Pinpoint the cell where the given text exists, returning its (x, y) midpoint coordinate. 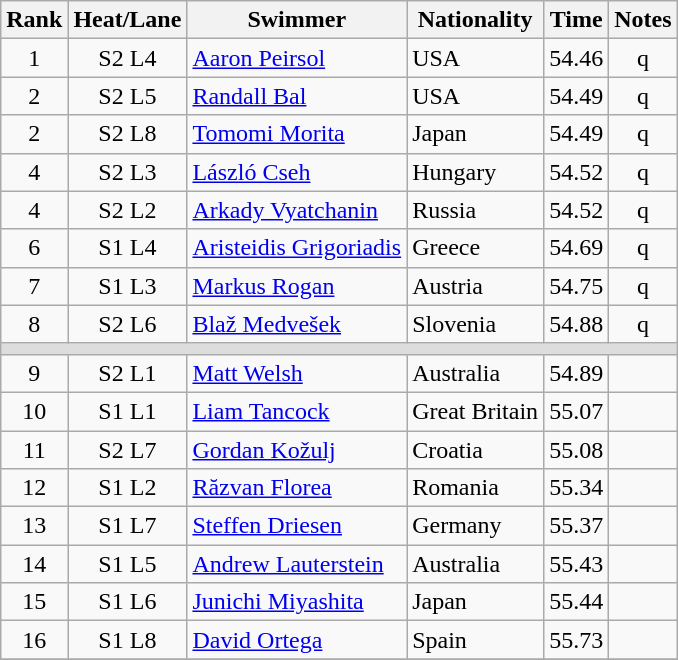
S1 L3 (128, 286)
54.75 (576, 286)
Răzvan Florea (297, 488)
S2 L5 (128, 96)
10 (34, 411)
Nationality (476, 20)
13 (34, 526)
Time (576, 20)
S2 L3 (128, 172)
S1 L1 (128, 411)
9 (34, 373)
7 (34, 286)
Spain (476, 640)
55.07 (576, 411)
S1 L7 (128, 526)
S1 L5 (128, 564)
55.43 (576, 564)
S1 L2 (128, 488)
Blaž Medvešek (297, 324)
Notes (643, 20)
László Cseh (297, 172)
S2 L2 (128, 210)
Slovenia (476, 324)
Croatia (476, 449)
6 (34, 248)
54.89 (576, 373)
Junichi Miyashita (297, 602)
Andrew Lauterstein (297, 564)
S2 L6 (128, 324)
55.34 (576, 488)
14 (34, 564)
S2 L1 (128, 373)
Tomomi Morita (297, 134)
Russia (476, 210)
Gordan Kožulj (297, 449)
54.69 (576, 248)
54.88 (576, 324)
55.44 (576, 602)
Steffen Driesen (297, 526)
Aaron Peirsol (297, 58)
Greece (476, 248)
Rank (34, 20)
Heat/Lane (128, 20)
S2 L8 (128, 134)
Swimmer (297, 20)
S1 L6 (128, 602)
Markus Rogan (297, 286)
54.46 (576, 58)
11 (34, 449)
Randall Bal (297, 96)
David Ortega (297, 640)
Arkady Vyatchanin (297, 210)
Aristeidis Grigoriadis (297, 248)
Romania (476, 488)
8 (34, 324)
55.73 (576, 640)
55.08 (576, 449)
S2 L4 (128, 58)
S1 L8 (128, 640)
55.37 (576, 526)
Great Britain (476, 411)
S1 L4 (128, 248)
S2 L7 (128, 449)
12 (34, 488)
Austria (476, 286)
1 (34, 58)
16 (34, 640)
Hungary (476, 172)
Matt Welsh (297, 373)
15 (34, 602)
Liam Tancock (297, 411)
Germany (476, 526)
